Pinpoint the cell where the given text exists, returning its (x, y) midpoint coordinate. 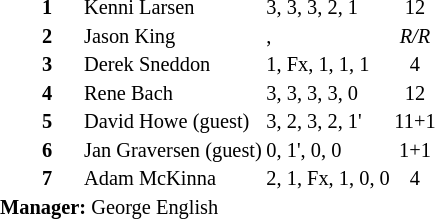
Adam McKinna (172, 180)
Jan Graversen (guest) (172, 150)
3 (60, 66)
3, 2, 3, 2, 1' (328, 122)
4 (60, 94)
6 (60, 150)
Derek Sneddon (172, 66)
7 (60, 180)
5 (60, 122)
1, Fx, 1, 1, 1 (328, 66)
3, 3, 3, 3, 0 (328, 94)
, (328, 36)
2, 1, Fx, 1, 0, 0 (328, 180)
0, 1', 0, 0 (328, 150)
David Howe (guest) (172, 122)
2 (60, 36)
Rene Bach (172, 94)
Jason King (172, 36)
